Determine the (X, Y) coordinate at the center of the cell enclosing the given text.  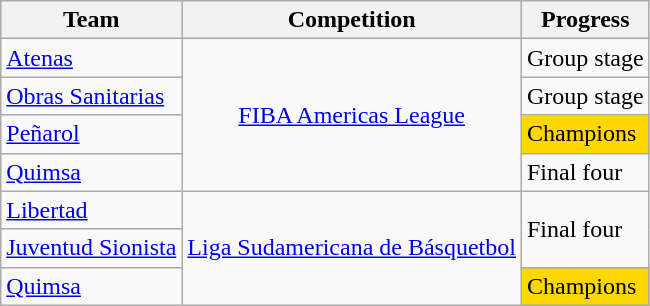
Juventud Sionista (92, 248)
Atenas (92, 58)
Libertad (92, 210)
Peñarol (92, 134)
Obras Sanitarias (92, 96)
Competition (352, 20)
Progress (585, 20)
Liga Sudamericana de Básquetbol (352, 248)
FIBA Americas League (352, 115)
Team (92, 20)
